Locate the cell with the specified text and output its (X, Y) center coordinate. 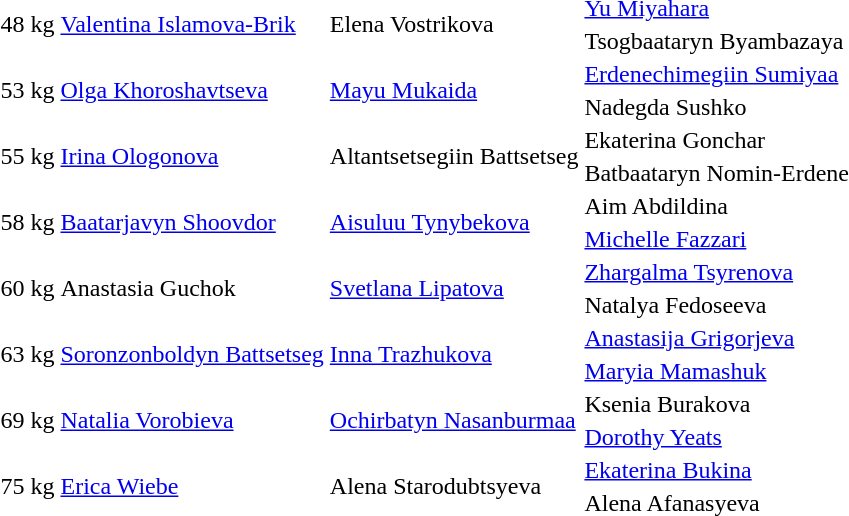
Irina Ologonova (192, 156)
Baatarjavyn Shoovdor (192, 222)
Inna Trazhukova (454, 354)
Anastasia Guchok (192, 288)
Aisuluu Tynybekova (454, 222)
Soronzonboldyn Battsetseg (192, 354)
Ochirbatyn Nasanburmaa (454, 420)
Natalia Vorobieva (192, 420)
Altantsetsegiin Battsetseg (454, 156)
Svetlana Lipatova (454, 288)
Mayu Mukaida (454, 90)
Olga Khoroshavtseva (192, 90)
